Pinpoint the cell where the given text exists, returning its (X, Y) midpoint coordinate. 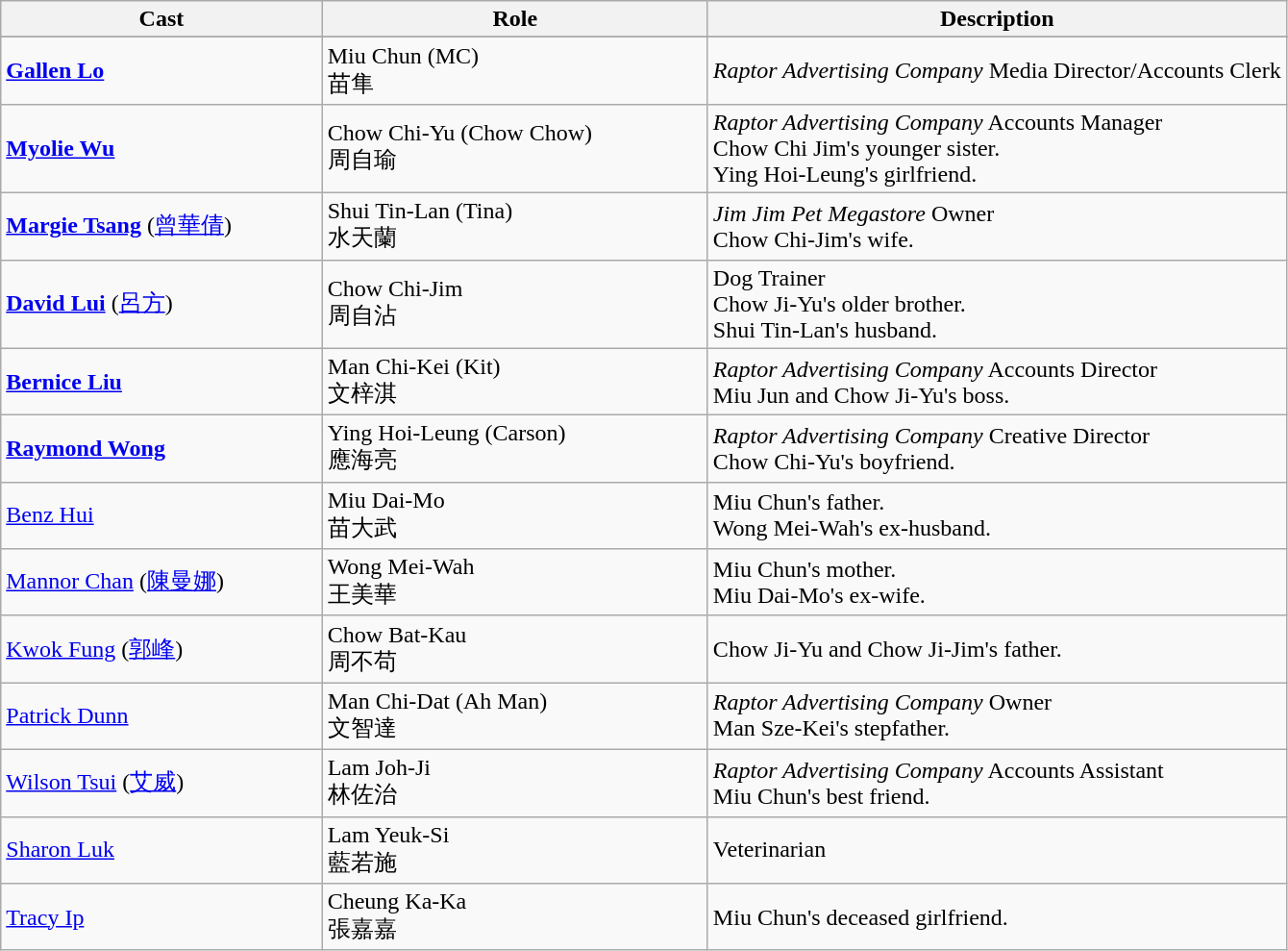
Miu Dai-Mo 苗大武 (515, 515)
Veterinarian (997, 850)
Wong Mei-Wah 王美華 (515, 583)
Bernice Liu (161, 382)
Dog Trainer Chow Ji-Yu's older brother. Shui Tin-Lan's husband. (997, 304)
Chow Chi-Yu (Chow Chow) 周自瑜 (515, 148)
Raptor Advertising Company Owner Man Sze-Kei's stepfather. (997, 716)
Kwok Fung (郭峰) (161, 649)
Lam Yeuk-Si 藍若施 (515, 850)
Chow Ji-Yu and Chow Ji-Jim's father. (997, 649)
Raptor Advertising Company Accounts Manager Chow Chi Jim's younger sister. Ying Hoi-Leung's girlfriend. (997, 148)
Raptor Advertising Company Creative Director Chow Chi-Yu's boyfriend. (997, 449)
Gallen Lo (161, 71)
Patrick Dunn (161, 716)
Cheung Ka-Ka 張嘉嘉 (515, 917)
Chow Chi-Jim 周自沾 (515, 304)
Margie Tsang (曾華倩) (161, 226)
Miu Chun's mother. Miu Dai-Mo's ex-wife. (997, 583)
Chow Bat-Kau 周不苟 (515, 649)
Ying Hoi-Leung (Carson) 應海亮 (515, 449)
Tracy Ip (161, 917)
Role (515, 19)
Benz Hui (161, 515)
Raptor Advertising Company Media Director/Accounts Clerk (997, 71)
Description (997, 19)
Man Chi-Kei (Kit) 文梓淇 (515, 382)
Jim Jim Pet Megastore Owner Chow Chi-Jim's wife. (997, 226)
Raptor Advertising Company Accounts Director Miu Jun and Chow Ji-Yu's boss. (997, 382)
Miu Chun's deceased girlfriend. (997, 917)
Myolie Wu (161, 148)
Raptor Advertising Company Accounts Assistant Miu Chun's best friend. (997, 783)
Miu Chun (MC) 苗隼 (515, 71)
Wilson Tsui (艾威) (161, 783)
Mannor Chan (陳曼娜) (161, 583)
Cast (161, 19)
Miu Chun's father. Wong Mei-Wah's ex-husband. (997, 515)
Shui Tin-Lan (Tina) 水天蘭 (515, 226)
David Lui (呂方) (161, 304)
Sharon Luk (161, 850)
Man Chi-Dat (Ah Man) 文智達 (515, 716)
Raymond Wong (161, 449)
Lam Joh-Ji 林佐治 (515, 783)
